Scan for the cell matching the given text and deliver its (X, Y) coordinate at center. 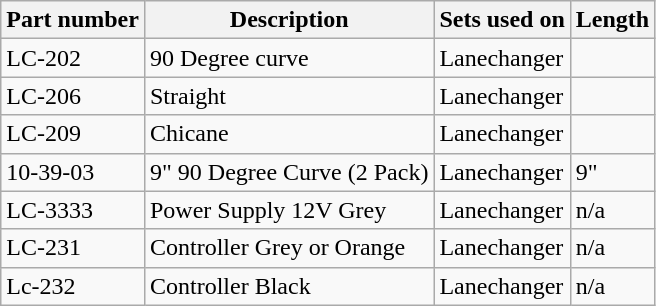
9" (612, 172)
LC-206 (73, 96)
Sets used on (502, 20)
LC-231 (73, 248)
LC-3333 (73, 210)
Controller Black (288, 286)
Length (612, 20)
Controller Grey or Orange (288, 248)
Lc-232 (73, 286)
9" 90 Degree Curve (2 Pack) (288, 172)
LC-209 (73, 134)
Chicane (288, 134)
Power Supply 12V Grey (288, 210)
LC-202 (73, 58)
90 Degree curve (288, 58)
10-39-03 (73, 172)
Part number (73, 20)
Straight (288, 96)
Description (288, 20)
